Output the [x, y] coordinate of the center of the cell containing the given text.  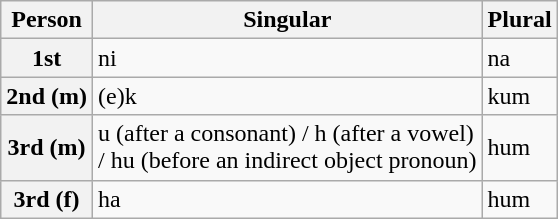
2nd (m) [47, 96]
Plural [520, 20]
Person [47, 20]
na [520, 58]
Singular [287, 20]
3rd (m) [47, 148]
1st [47, 58]
ha [287, 199]
kum [520, 96]
u (after a consonant) / h (after a vowel) / hu (before an indirect object pronoun) [287, 148]
3rd (f) [47, 199]
(e)k [287, 96]
ni [287, 58]
